Return [x, y] of the center of cell containing provided text 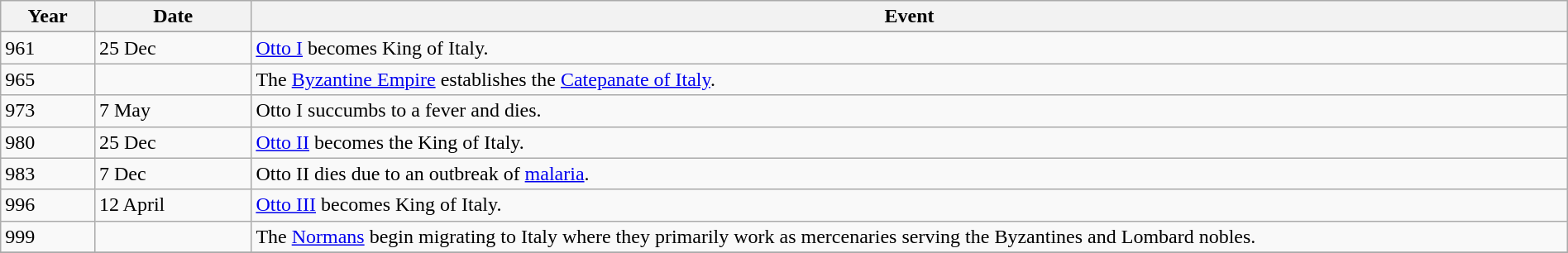
973 [48, 111]
Otto I becomes King of Italy. [910, 48]
12 April [172, 205]
Otto I succumbs to a fever and dies. [910, 111]
The Byzantine Empire establishes the Catepanate of Italy. [910, 79]
Event [910, 17]
The Normans begin migrating to Italy where they primarily work as mercenaries serving the Byzantines and Lombard nobles. [910, 236]
Year [48, 17]
980 [48, 142]
Otto II dies due to an outbreak of malaria. [910, 174]
961 [48, 48]
965 [48, 79]
7 Dec [172, 174]
Otto III becomes King of Italy. [910, 205]
7 May [172, 111]
996 [48, 205]
999 [48, 236]
983 [48, 174]
Date [172, 17]
Otto II becomes the King of Italy. [910, 142]
